Identify which cell holds the provided text, then report its [x, y] central coordinate. 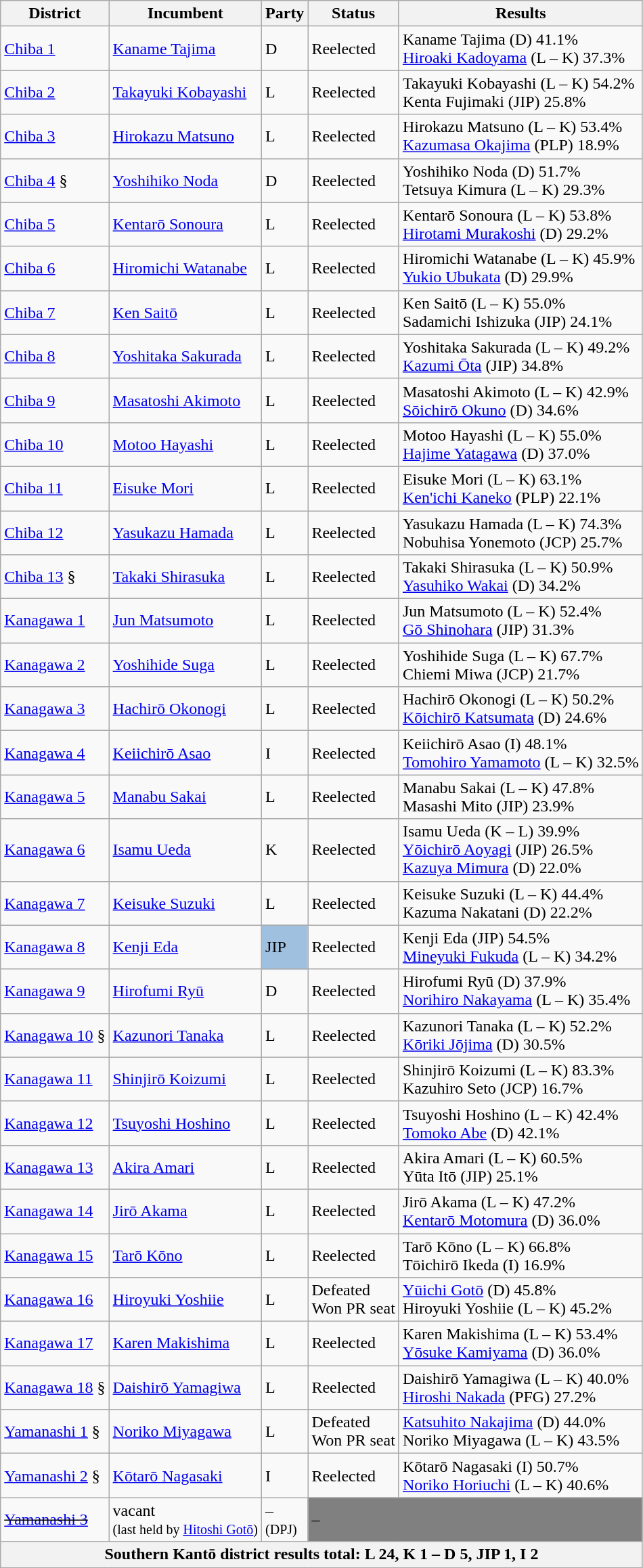
Tarō Kōno (L – K) 66.8%Tōichirō Ikeda (I) 16.9% [520, 1255]
Motoo Hayashi (L – K) 55.0%Hajime Yatagawa (D) 37.0% [520, 444]
Kenji Eda (JIP) 54.5%Mineyuki Fukuda (L – K) 34.2% [520, 947]
Party [285, 14]
Yoshihide Suga [185, 665]
Kōtarō Nagasaki (I) 50.7%Noriko Horiuchi (L – K) 40.6% [520, 1475]
Chiba 8 [55, 356]
Jirō Akama [185, 1211]
Keisuke Suzuki (L – K) 44.4%Kazuma Nakatani (D) 22.2% [520, 903]
Tsuyoshi Hoshino [185, 1123]
Kōtarō Nagasaki [185, 1475]
Hiroyuki Yoshiie [185, 1299]
Hachirō Okonogi (L – K) 50.2%Kōichirō Katsumata (D) 24.6% [520, 709]
Kanagawa 18 § [55, 1387]
Takaki Shirasuka (L – K) 50.9%Yasuhiko Wakai (D) 34.2% [520, 577]
Incumbent [185, 14]
Tsuyoshi Hoshino (L – K) 42.4%Tomoko Abe (D) 42.1% [520, 1123]
Kanagawa 9 [55, 991]
District [55, 14]
Chiba 1 [55, 49]
Takaki Shirasuka [185, 577]
Jun Matsumoto (L – K) 52.4%Gō Shinohara (JIP) 31.3% [520, 621]
Shinjirō Koizumi (L – K) 83.3%Kazuhiro Seto (JCP) 16.7% [520, 1079]
Hirokazu Matsuno [185, 137]
Kanagawa 5 [55, 797]
Yamanashi 3 [55, 1520]
Takayuki Kobayashi (L – K) 54.2%Kenta Fujimaki (JIP) 25.8% [520, 92]
Masatoshi Akimoto [185, 401]
Results [520, 14]
Masatoshi Akimoto (L – K) 42.9%Sōichirō Okuno (D) 34.6% [520, 401]
Takayuki Kobayashi [185, 92]
Yamanashi 1 § [55, 1432]
– [475, 1520]
Kazunori Tanaka (L – K) 52.2%Kōriki Jōjima (D) 30.5% [520, 1035]
Manabu Sakai (L – K) 47.8%Masashi Mito (JIP) 23.9% [520, 797]
Kaname Tajima [185, 49]
Hirokazu Matsuno (L – K) 53.4%Kazumasa Okajima (PLP) 18.9% [520, 137]
Hiromichi Watanabe [185, 268]
Eisuke Mori [185, 489]
Chiba 3 [55, 137]
Chiba 13 § [55, 577]
JIP [285, 947]
Chiba 2 [55, 92]
K [285, 850]
Ken Saitō (L – K) 55.0%Sadamichi Ishizuka (JIP) 24.1% [520, 313]
Kanagawa 7 [55, 903]
Status [353, 14]
Shinjirō Koizumi [185, 1079]
Kanagawa 15 [55, 1255]
Chiba 5 [55, 225]
Yasukazu Hamada (L – K) 74.3%Nobuhisa Yonemoto (JCP) 25.7% [520, 532]
Kanagawa 3 [55, 709]
Kentarō Sonoura (L – K) 53.8%Hirotami Murakoshi (D) 29.2% [520, 225]
Yūichi Gotō (D) 45.8%Hiroyuki Yoshiie (L – K) 45.2% [520, 1299]
Kanagawa 13 [55, 1167]
Kanagawa 8 [55, 947]
Keiichirō Asao [185, 753]
Chiba 11 [55, 489]
Kazunori Tanaka [185, 1035]
Kanagawa 12 [55, 1123]
Hiromichi Watanabe (L – K) 45.9%Yukio Ubukata (D) 29.9% [520, 268]
Keiichirō Asao (I) 48.1%Tomohiro Yamamoto (L – K) 32.5% [520, 753]
Yoshihide Suga (L – K) 67.7%Chiemi Miwa (JCP) 21.7% [520, 665]
Southern Kantō district results total: L 24, K 1 – D 5, JIP 1, I 2 [321, 1554]
Jun Matsumoto [185, 621]
Kaname Tajima (D) 41.1%Hiroaki Kadoyama (L – K) 37.3% [520, 49]
–(DPJ) [285, 1520]
Chiba 9 [55, 401]
Kanagawa 10 § [55, 1035]
Chiba 6 [55, 268]
Yoshitaka Sakurada [185, 356]
Chiba 12 [55, 532]
Kanagawa 14 [55, 1211]
Yoshihiko Noda [185, 180]
Daishirō Yamagiwa [185, 1387]
Karen Makishima [185, 1344]
Manabu Sakai [185, 797]
Akira Amari (L – K) 60.5%Yūta Itō (JIP) 25.1% [520, 1167]
Yamanashi 2 § [55, 1475]
Chiba 4 § [55, 180]
Tarō Kōno [185, 1255]
Eisuke Mori (L – K) 63.1%Ken'ichi Kaneko (PLP) 22.1% [520, 489]
Chiba 7 [55, 313]
Chiba 10 [55, 444]
Noriko Miyagawa [185, 1432]
Hirofumi Ryū [185, 991]
Hachirō Okonogi [185, 709]
Kanagawa 6 [55, 850]
Yoshitaka Sakurada (L – K) 49.2%Kazumi Ōta (JIP) 34.8% [520, 356]
Kanagawa 11 [55, 1079]
vacant(last held by Hitoshi Gotō) [185, 1520]
Isamu Ueda (K – L) 39.9%Yōichirō Aoyagi (JIP) 26.5%Kazuya Mimura (D) 22.0% [520, 850]
Ken Saitō [185, 313]
Kanagawa 2 [55, 665]
Yoshihiko Noda (D) 51.7%Tetsuya Kimura (L – K) 29.3% [520, 180]
Isamu Ueda [185, 850]
Kanagawa 4 [55, 753]
Keisuke Suzuki [185, 903]
Hirofumi Ryū (D) 37.9%Norihiro Nakayama (L – K) 35.4% [520, 991]
Motoo Hayashi [185, 444]
Kanagawa 1 [55, 621]
Kenji Eda [185, 947]
Kanagawa 17 [55, 1344]
Daishirō Yamagiwa (L – K) 40.0%Hiroshi Nakada (PFG) 27.2% [520, 1387]
Katsuhito Nakajima (D) 44.0%Noriko Miyagawa (L – K) 43.5% [520, 1432]
Yasukazu Hamada [185, 532]
Jirō Akama (L – K) 47.2%Kentarō Motomura (D) 36.0% [520, 1211]
Kentarō Sonoura [185, 225]
Akira Amari [185, 1167]
Kanagawa 16 [55, 1299]
Karen Makishima (L – K) 53.4%Yōsuke Kamiyama (D) 36.0% [520, 1344]
